Search for the cell housing the specified text and yield its [X, Y] center coordinate. 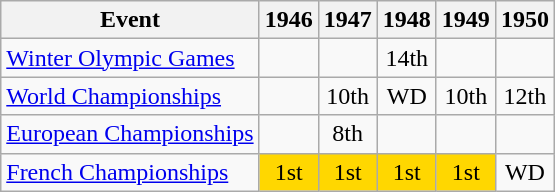
1950 [524, 20]
European Championships [130, 134]
Winter Olympic Games [130, 58]
1947 [348, 20]
1949 [466, 20]
World Championships [130, 96]
14th [406, 58]
1946 [288, 20]
8th [348, 134]
1948 [406, 20]
French Championships [130, 172]
12th [524, 96]
Event [130, 20]
